Scan for the cell matching the given text and deliver its (x, y) coordinate at center. 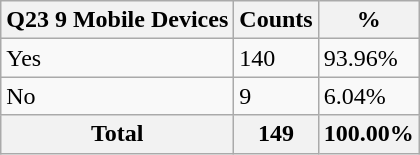
6.04% (368, 96)
149 (276, 134)
Q23 9 Mobile Devices (118, 20)
% (368, 20)
9 (276, 96)
100.00% (368, 134)
Yes (118, 58)
Total (118, 134)
93.96% (368, 58)
Counts (276, 20)
140 (276, 58)
No (118, 96)
